Extract the [X, Y] coordinate from the center of the cell holding the provided text.  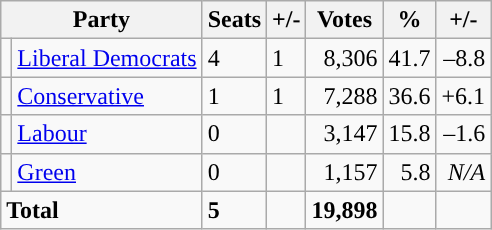
Conservative [107, 96]
7,288 [344, 96]
% [410, 20]
Green [107, 172]
–8.8 [464, 58]
19,898 [344, 210]
Party [102, 20]
+6.1 [464, 96]
Labour [107, 134]
8,306 [344, 58]
15.8 [410, 134]
1,157 [344, 172]
36.6 [410, 96]
N/A [464, 172]
Seats [234, 20]
Total [102, 210]
5.8 [410, 172]
Votes [344, 20]
4 [234, 58]
Liberal Democrats [107, 58]
3,147 [344, 134]
5 [234, 210]
–1.6 [464, 134]
41.7 [410, 58]
